Scan for the cell matching the given text and deliver its [x, y] coordinate at center. 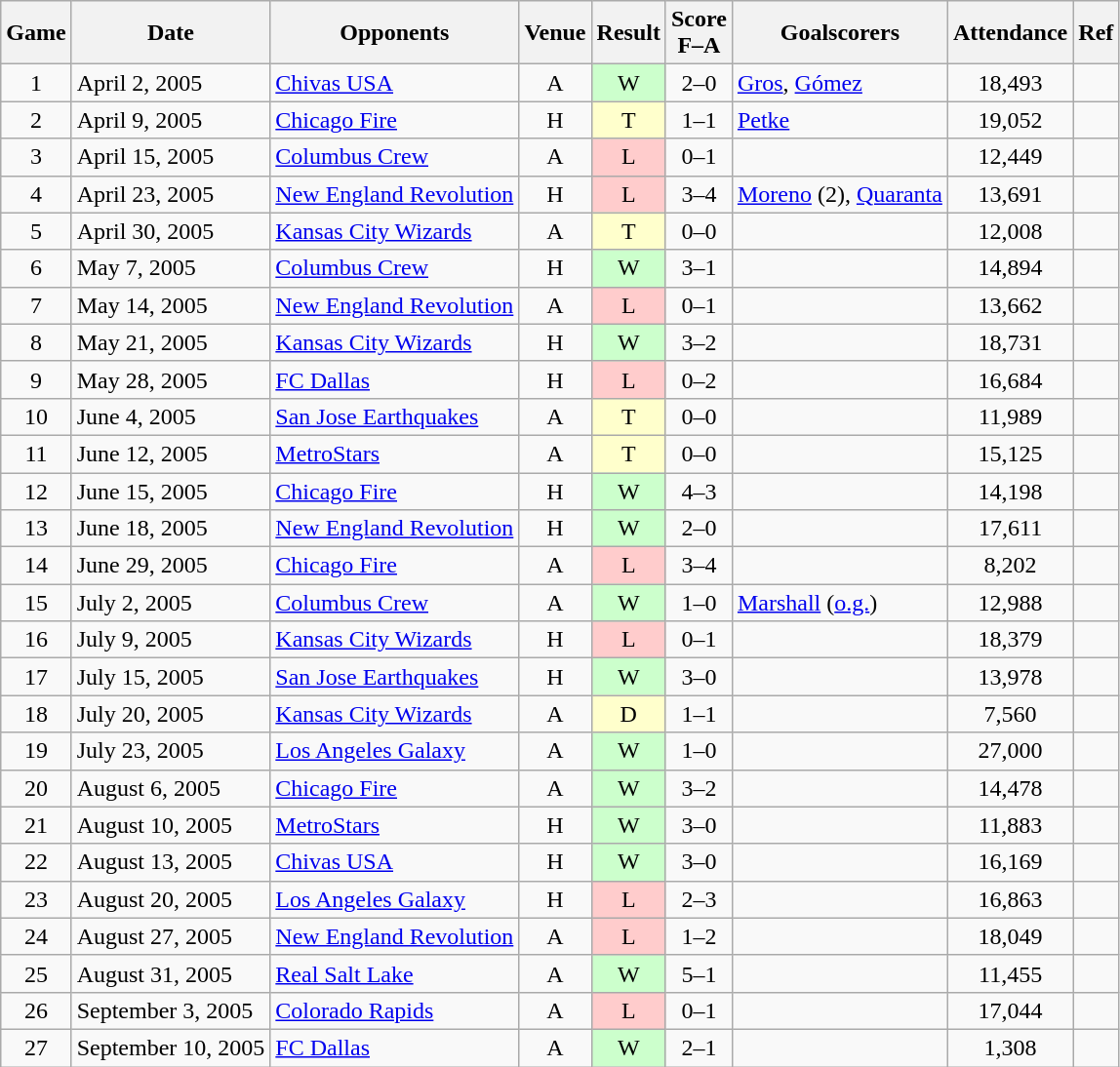
4–3 [699, 491]
Moreno (2), Quaranta [839, 194]
19,052 [1010, 120]
Goalscorers [839, 33]
18,731 [1010, 342]
Ref [1097, 33]
22 [36, 862]
16,684 [1010, 379]
13,978 [1010, 677]
20 [36, 788]
14,198 [1010, 491]
3–1 [699, 268]
June 4, 2005 [171, 416]
May 28, 2005 [171, 379]
15,125 [1010, 454]
D [628, 714]
June 29, 2005 [171, 566]
August 31, 2005 [171, 973]
12,008 [1010, 231]
Marshall (o.g.) [839, 603]
24 [36, 936]
Date [171, 33]
14 [36, 566]
June 15, 2005 [171, 491]
May 7, 2005 [171, 268]
May 14, 2005 [171, 305]
Venue [555, 33]
7 [36, 305]
11,883 [1010, 825]
April 9, 2005 [171, 120]
July 9, 2005 [171, 640]
3 [36, 157]
12 [36, 491]
8,202 [1010, 566]
2–1 [699, 1047]
2–3 [699, 899]
10 [36, 416]
ScoreF–A [699, 33]
1,308 [1010, 1047]
2 [36, 120]
August 27, 2005 [171, 936]
17,044 [1010, 1010]
April 15, 2005 [171, 157]
7,560 [1010, 714]
Result [628, 33]
1 [36, 83]
18,493 [1010, 83]
15 [36, 603]
5 [36, 231]
August 13, 2005 [171, 862]
19 [36, 751]
September 10, 2005 [171, 1047]
1–2 [699, 936]
5–1 [699, 973]
21 [36, 825]
18 [36, 714]
Attendance [1010, 33]
16,169 [1010, 862]
Colorado Rapids [394, 1010]
June 18, 2005 [171, 529]
Real Salt Lake [394, 973]
12,449 [1010, 157]
August 6, 2005 [171, 788]
May 21, 2005 [171, 342]
April 23, 2005 [171, 194]
18,049 [1010, 936]
11,989 [1010, 416]
4 [36, 194]
11,455 [1010, 973]
July 15, 2005 [171, 677]
Opponents [394, 33]
Petke [839, 120]
16,863 [1010, 899]
17 [36, 677]
September 3, 2005 [171, 1010]
Game [36, 33]
18,379 [1010, 640]
27 [36, 1047]
August 20, 2005 [171, 899]
23 [36, 899]
13 [36, 529]
August 10, 2005 [171, 825]
11 [36, 454]
17,611 [1010, 529]
0–2 [699, 379]
14,894 [1010, 268]
Gros, Gómez [839, 83]
16 [36, 640]
April 2, 2005 [171, 83]
25 [36, 973]
14,478 [1010, 788]
26 [36, 1010]
April 30, 2005 [171, 231]
June 12, 2005 [171, 454]
13,691 [1010, 194]
8 [36, 342]
July 20, 2005 [171, 714]
July 2, 2005 [171, 603]
13,662 [1010, 305]
9 [36, 379]
27,000 [1010, 751]
6 [36, 268]
July 23, 2005 [171, 751]
12,988 [1010, 603]
